Search for the cell housing the specified text and yield its [x, y] center coordinate. 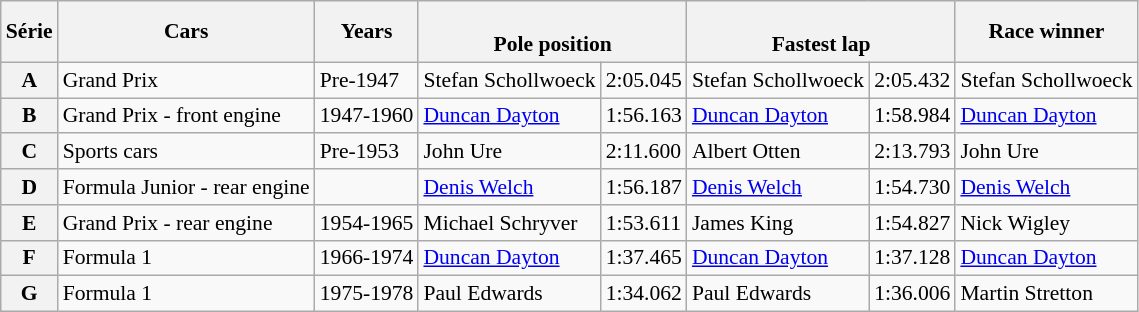
1:36.006 [912, 294]
2:05.045 [644, 80]
2:05.432 [912, 80]
Nick Wigley [1046, 223]
2:11.600 [644, 152]
Fastest lap [821, 32]
Michael Schryver [509, 223]
1:56.163 [644, 116]
Formula Junior - rear engine [186, 187]
Cars [186, 32]
James King [778, 223]
1947-1960 [367, 116]
F [30, 258]
Série [30, 32]
Pole position [552, 32]
Grand Prix - rear engine [186, 223]
1:53.611 [644, 223]
1:54.730 [912, 187]
Grand Prix [186, 80]
1966-1974 [367, 258]
Grand Prix - front engine [186, 116]
Years [367, 32]
1:54.827 [912, 223]
G [30, 294]
Race winner [1046, 32]
1:37.465 [644, 258]
E [30, 223]
1975-1978 [367, 294]
A [30, 80]
1954-1965 [367, 223]
1:37.128 [912, 258]
B [30, 116]
1:56.187 [644, 187]
Pre-1947 [367, 80]
1:58.984 [912, 116]
C [30, 152]
D [30, 187]
Sports cars [186, 152]
Albert Otten [778, 152]
2:13.793 [912, 152]
Pre-1953 [367, 152]
1:34.062 [644, 294]
Martin Stretton [1046, 294]
